Capture the cell that displays the provided text and extract its [X, Y] central coordinate. 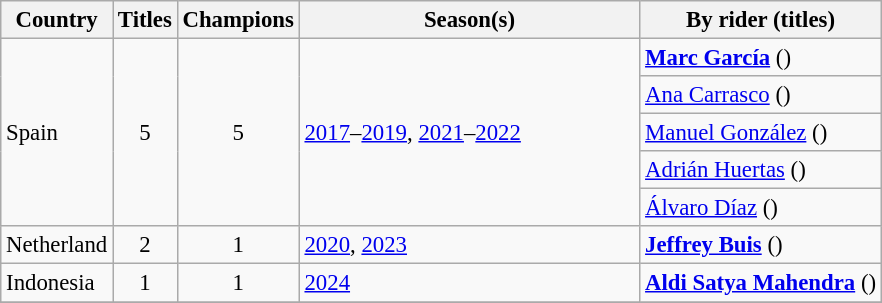
2024 [470, 283]
Country [57, 20]
2020, 2023 [470, 245]
Manuel González () [761, 133]
Jeffrey Buis () [761, 245]
Champions [238, 20]
Álvaro Díaz () [761, 208]
2 [146, 245]
Netherland [57, 245]
Spain [57, 133]
Season(s) [470, 20]
By rider (titles) [761, 20]
Marc García () [761, 58]
Adrián Huertas () [761, 170]
2017–2019, 2021–2022 [470, 133]
Indonesia [57, 283]
Ana Carrasco () [761, 95]
Aldi Satya Mahendra () [761, 283]
Titles [146, 20]
